Locate the cell with the specified text and output its [X, Y] center coordinate. 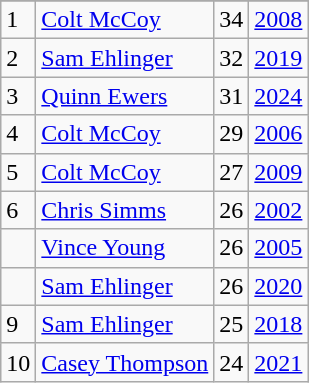
27 [232, 172]
Quinn Ewers [125, 96]
31 [232, 96]
32 [232, 58]
34 [232, 20]
2008 [278, 20]
2018 [278, 324]
2019 [278, 58]
9 [18, 324]
6 [18, 210]
2006 [278, 134]
24 [232, 362]
2021 [278, 362]
25 [232, 324]
2009 [278, 172]
Vince Young [125, 248]
4 [18, 134]
3 [18, 96]
2020 [278, 286]
2005 [278, 248]
Casey Thompson [125, 362]
2024 [278, 96]
1 [18, 20]
2002 [278, 210]
10 [18, 362]
Chris Simms [125, 210]
5 [18, 172]
2 [18, 58]
29 [232, 134]
